Return the [X, Y] coordinate for the center point of the cell that contains the specified text.  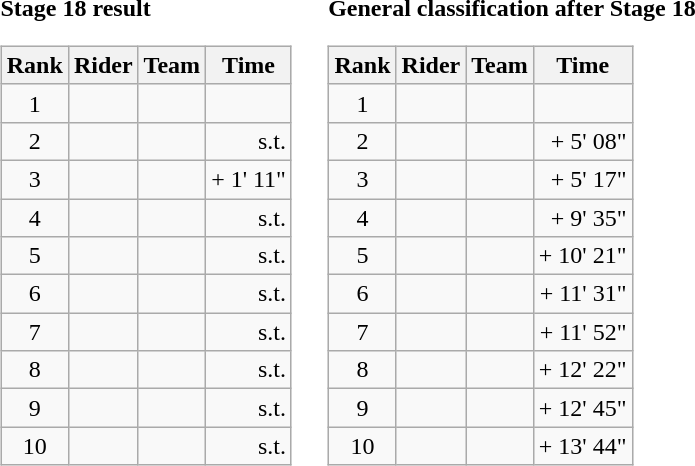
+ 11' 31" [582, 294]
+ 10' 21" [582, 256]
+ 5' 17" [582, 179]
+ 1' 11" [249, 179]
+ 12' 45" [582, 408]
+ 12' 22" [582, 370]
+ 9' 35" [582, 217]
+ 11' 52" [582, 332]
+ 5' 08" [582, 141]
+ 13' 44" [582, 446]
